Identify which cell holds the provided text, then report its [x, y] central coordinate. 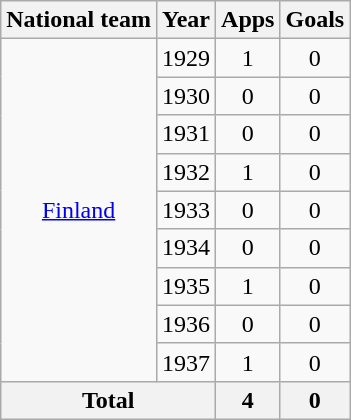
1931 [186, 134]
1933 [186, 210]
1934 [186, 248]
1930 [186, 96]
1936 [186, 324]
1929 [186, 58]
Finland [79, 210]
National team [79, 20]
Year [186, 20]
1932 [186, 172]
1937 [186, 362]
Total [108, 400]
4 [248, 400]
1935 [186, 286]
Apps [248, 20]
Goals [315, 20]
